Provide the [X, Y] coordinate of the cell's center where the given text is located.  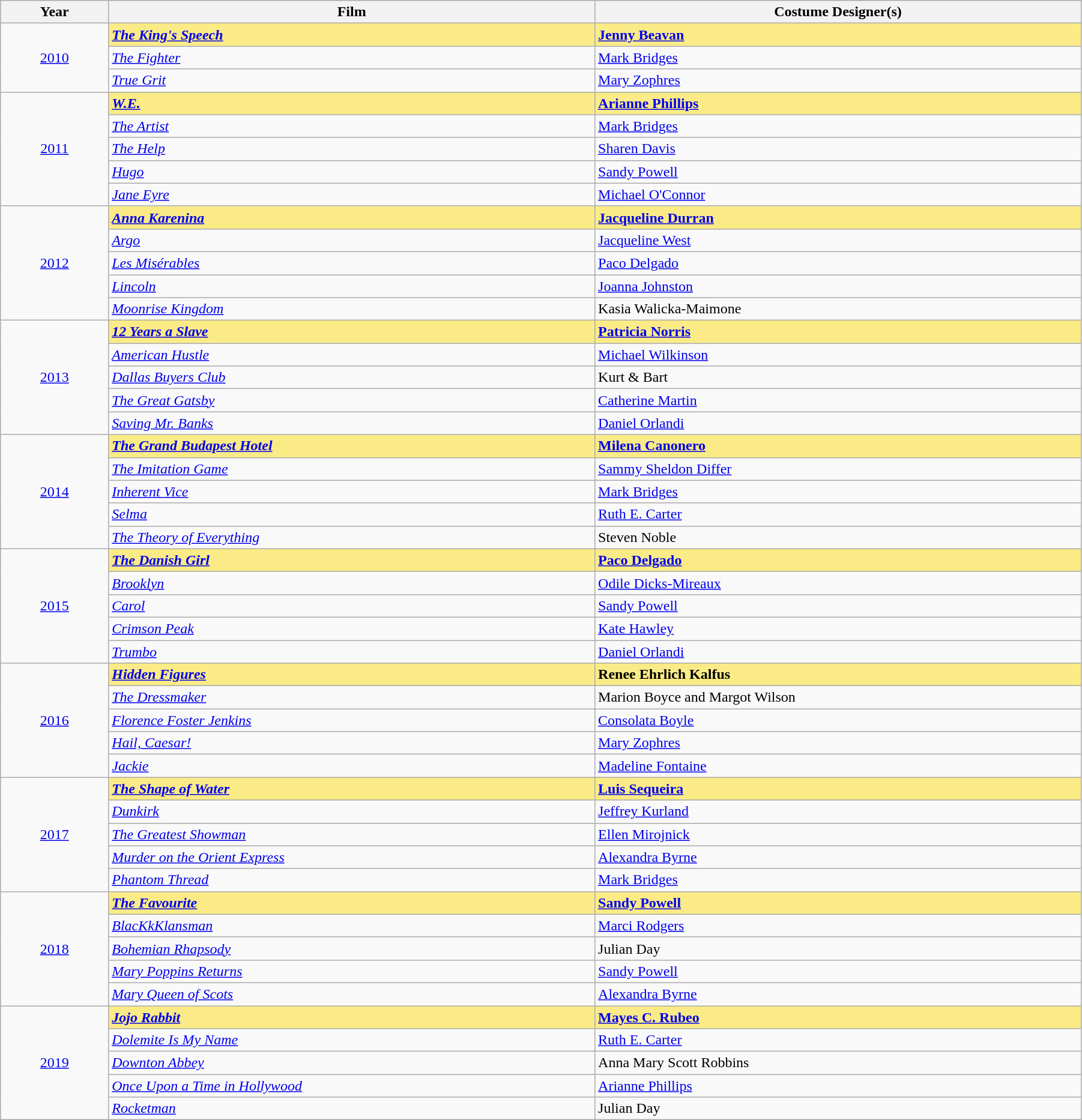
Kasia Walicka-Maimone [838, 309]
Mayes C. Rubeo [838, 1017]
Hail, Caesar! [352, 743]
Hidden Figures [352, 675]
The Grand Budapest Hotel [352, 446]
American Hustle [352, 355]
BlacKkKlansman [352, 926]
Saving Mr. Banks [352, 423]
Dallas Buyers Club [352, 378]
2013 [55, 378]
Rocketman [352, 1109]
Bohemian Rhapsody [352, 948]
Ellen Mirojnick [838, 834]
Brooklyn [352, 583]
Jojo Rabbit [352, 1017]
2014 [55, 492]
2011 [55, 149]
Madeline Fontaine [838, 766]
Crimson Peak [352, 628]
True Grit [352, 80]
Jacqueline West [838, 240]
The Dressmaker [352, 697]
2010 [55, 58]
The King's Speech [352, 35]
Downton Abbey [352, 1063]
Sharen Davis [838, 149]
Anna Mary Scott Robbins [838, 1063]
Jackie [352, 766]
Lincoln [352, 286]
The Danish Girl [352, 560]
The Favourite [352, 903]
The Great Gatsby [352, 400]
Milena Canonero [838, 446]
The Help [352, 149]
Marci Rodgers [838, 926]
12 Years a Slave [352, 332]
Les Misérables [352, 263]
The Artist [352, 126]
Phantom Thread [352, 880]
Kate Hawley [838, 628]
Film [352, 12]
Mary Queen of Scots [352, 994]
Hugo [352, 172]
Kurt & Bart [838, 378]
Renee Ehrlich Kalfus [838, 675]
The Shape of Water [352, 789]
Jacqueline Durran [838, 217]
Florence Foster Jenkins [352, 720]
Consolata Boyle [838, 720]
The Theory of Everything [352, 537]
Murder on the Orient Express [352, 857]
Dunkirk [352, 811]
Joanna Johnston [838, 286]
Steven Noble [838, 537]
2012 [55, 263]
2016 [55, 720]
The Imitation Game [352, 469]
The Fighter [352, 58]
Moonrise Kingdom [352, 309]
Luis Sequeira [838, 789]
Jane Eyre [352, 194]
Mary Poppins Returns [352, 971]
Catherine Martin [838, 400]
W.E. [352, 103]
2017 [55, 834]
Jeffrey Kurland [838, 811]
Selma [352, 514]
Michael Wilkinson [838, 355]
Carol [352, 606]
Year [55, 12]
Anna Karenina [352, 217]
Trumbo [352, 651]
Argo [352, 240]
2019 [55, 1063]
Michael O'Connor [838, 194]
Dolemite Is My Name [352, 1040]
Jenny Beavan [838, 35]
2018 [55, 948]
Sammy Sheldon Differ [838, 469]
Patricia Norris [838, 332]
Marion Boyce and Margot Wilson [838, 697]
Costume Designer(s) [838, 12]
Odile Dicks-Mireaux [838, 583]
Once Upon a Time in Hollywood [352, 1086]
Inherent Vice [352, 492]
2015 [55, 606]
The Greatest Showman [352, 834]
